Scan for the cell matching the given text and deliver its [x, y] coordinate at center. 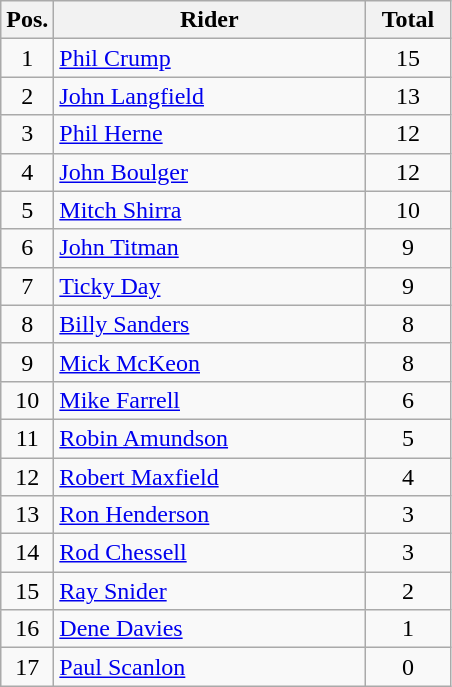
Mike Farrell [210, 400]
16 [28, 629]
Ron Henderson [210, 515]
17 [28, 667]
Mick McKeon [210, 362]
Dene Davies [210, 629]
Pos. [28, 20]
Ray Snider [210, 591]
Paul Scanlon [210, 667]
0 [408, 667]
Ticky Day [210, 286]
Phil Crump [210, 58]
John Langfield [210, 96]
John Titman [210, 248]
Rider [210, 20]
7 [28, 286]
Robert Maxfield [210, 477]
Rod Chessell [210, 553]
Robin Amundson [210, 438]
14 [28, 553]
Mitch Shirra [210, 210]
Phil Herne [210, 134]
John Boulger [210, 172]
Total [408, 20]
11 [28, 438]
Billy Sanders [210, 324]
